Find where the given text appears and provide that cell's center as [x, y] coordinate. 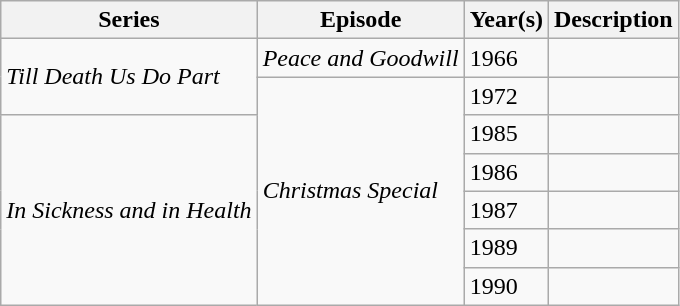
1986 [506, 172]
1985 [506, 134]
In Sickness and in Health [129, 210]
1987 [506, 210]
1990 [506, 286]
1966 [506, 58]
Till Death Us Do Part [129, 77]
Description [614, 20]
1989 [506, 248]
Christmas Special [360, 191]
Series [129, 20]
Episode [360, 20]
Year(s) [506, 20]
1972 [506, 96]
Peace and Goodwill [360, 58]
